Find where the given text appears and provide that cell's center as [X, Y] coordinate. 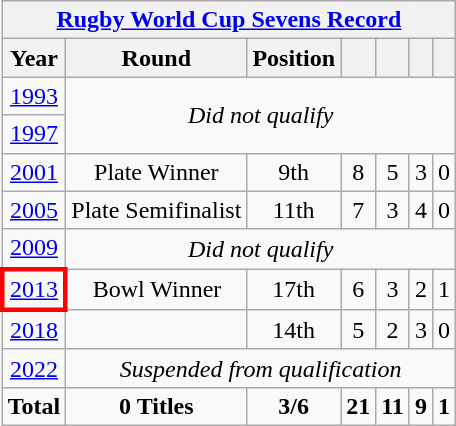
0 Titles [156, 406]
7 [358, 210]
Bowl Winner [156, 290]
2022 [34, 368]
9th [294, 172]
2009 [34, 249]
21 [358, 406]
17th [294, 290]
2005 [34, 210]
Position [294, 58]
2013 [34, 290]
8 [358, 172]
Rugby World Cup Sevens Record [228, 20]
1997 [34, 134]
Round [156, 58]
11th [294, 210]
4 [420, 210]
2001 [34, 172]
Year [34, 58]
6 [358, 290]
14th [294, 330]
1993 [34, 96]
2018 [34, 330]
Plate Semifinalist [156, 210]
Suspended from qualification [261, 368]
Total [34, 406]
11 [393, 406]
3/6 [294, 406]
Plate Winner [156, 172]
9 [420, 406]
